Return [X, Y] of the center of cell containing provided text 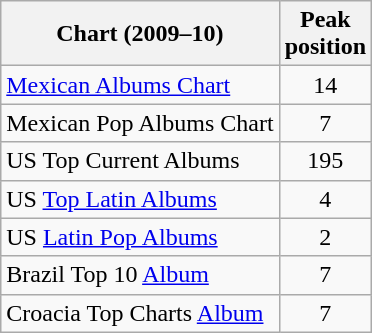
Mexican Albums Chart [140, 85]
Croacia Top Charts Album [140, 313]
US Top Current Albums [140, 161]
Mexican Pop Albums Chart [140, 123]
Peakposition [325, 34]
Brazil Top 10 Album [140, 275]
US Latin Pop Albums [140, 237]
2 [325, 237]
14 [325, 85]
Chart (2009–10) [140, 34]
4 [325, 199]
195 [325, 161]
US Top Latin Albums [140, 199]
